Capture the cell that displays the provided text and extract its (x, y) central coordinate. 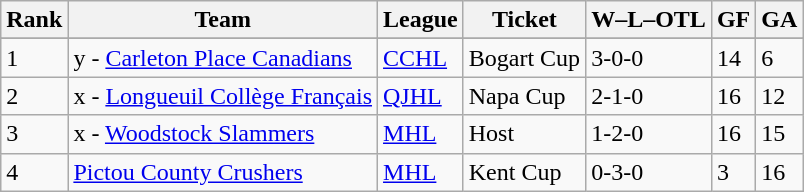
GA (780, 20)
Host (524, 134)
1-2-0 (649, 134)
Napa Cup (524, 96)
15 (780, 134)
1 (34, 58)
2-1-0 (649, 96)
Bogart Cup (524, 58)
Ticket (524, 20)
x - Longueuil Collège Français (223, 96)
Team (223, 20)
League (421, 20)
3-0-0 (649, 58)
x - Woodstock Slammers (223, 134)
6 (780, 58)
14 (733, 58)
y - Carleton Place Canadians (223, 58)
GF (733, 20)
CCHL (421, 58)
QJHL (421, 96)
Rank (34, 20)
Kent Cup (524, 172)
W–L–OTL (649, 20)
2 (34, 96)
0-3-0 (649, 172)
12 (780, 96)
4 (34, 172)
Pictou County Crushers (223, 172)
